Return the [X, Y] coordinate for the center point of the cell that contains the specified text.  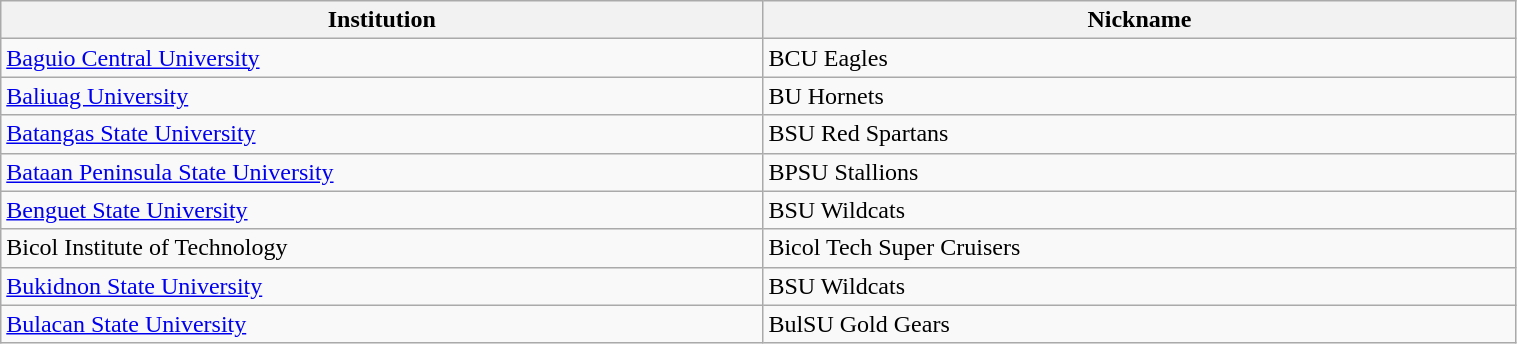
Baliuag University [382, 96]
BSU Red Spartans [1140, 134]
BPSU Stallions [1140, 172]
Bicol Institute of Technology [382, 248]
Batangas State University [382, 134]
Benguet State University [382, 210]
Institution [382, 20]
Bataan Peninsula State University [382, 172]
Baguio Central University [382, 58]
Bukidnon State University [382, 286]
BCU Eagles [1140, 58]
BU Hornets [1140, 96]
Bulacan State University [382, 324]
Bicol Tech Super Cruisers [1140, 248]
Nickname [1140, 20]
BulSU Gold Gears [1140, 324]
